Provide the [x, y] coordinate of the cell's center where the given text is located.  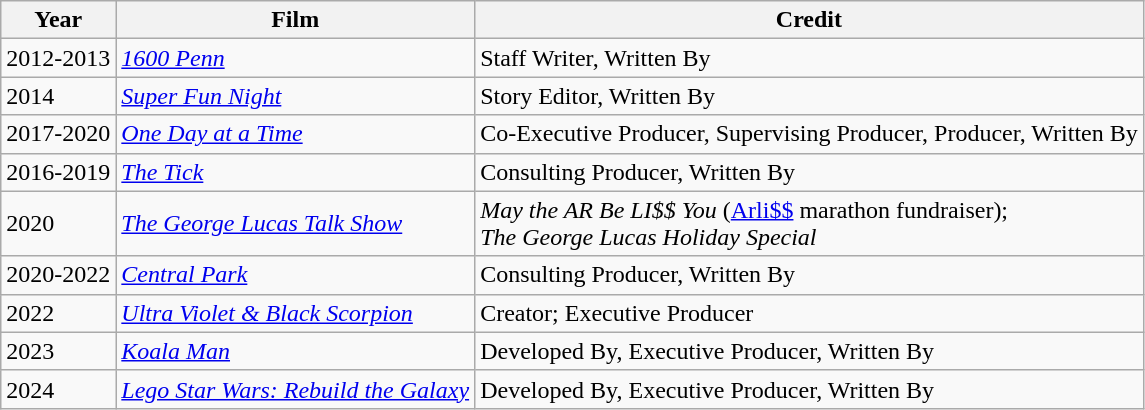
Central Park [296, 275]
One Day at a Time [296, 134]
Story Editor, Written By [810, 96]
2023 [58, 351]
2016-2019 [58, 172]
Koala Man [296, 351]
2017-2020 [58, 134]
Super Fun Night [296, 96]
The George Lucas Talk Show [296, 224]
The Tick [296, 172]
May the AR Be LI$$ You (Arli$$ marathon fundraiser);The George Lucas Holiday Special [810, 224]
2024 [58, 389]
Film [296, 20]
Co-Executive Producer, Supervising Producer, Producer, Written By [810, 134]
1600 Penn [296, 58]
Year [58, 20]
Lego Star Wars: Rebuild the Galaxy [296, 389]
Ultra Violet & Black Scorpion [296, 313]
2012-2013 [58, 58]
Credit [810, 20]
2014 [58, 96]
Creator; Executive Producer [810, 313]
Staff Writer, Written By [810, 58]
2020-2022 [58, 275]
2022 [58, 313]
2020 [58, 224]
